Output the [X, Y] coordinate of the center of the cell containing the given text.  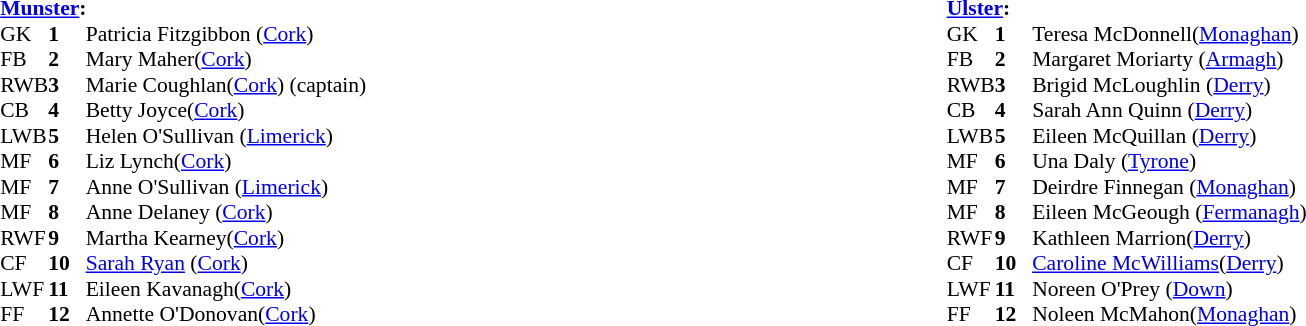
Martha Kearney(Cork) [226, 238]
Liz Lynch(Cork) [226, 161]
Anne O'Sullivan (Limerick) [226, 187]
Mary Maher(Cork) [226, 59]
Helen O'Sullivan (Limerick) [226, 136]
Marie Coughlan(Cork) (captain) [226, 85]
Patricia Fitzgibbon (Cork) [226, 34]
Eileen Kavanagh(Cork) [226, 289]
Anne Delaney (Cork) [226, 213]
Betty Joyce(Cork) [226, 111]
Sarah Ryan (Cork) [226, 263]
